Provide the (x, y) coordinate of the cell's center where the given text is located.  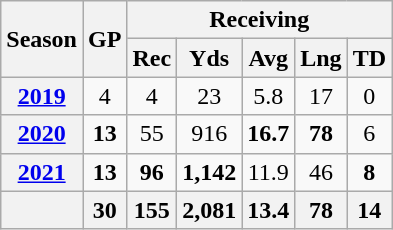
11.9 (268, 172)
16.7 (268, 134)
30 (104, 210)
13.4 (268, 210)
46 (321, 172)
5.8 (268, 96)
GP (104, 39)
8 (369, 172)
2021 (42, 172)
0 (369, 96)
17 (321, 96)
2,081 (210, 210)
14 (369, 210)
TD (369, 58)
Lng (321, 58)
Yds (210, 58)
2019 (42, 96)
155 (152, 210)
2020 (42, 134)
6 (369, 134)
1,142 (210, 172)
Receiving (260, 20)
23 (210, 96)
Avg (268, 58)
96 (152, 172)
916 (210, 134)
55 (152, 134)
Season (42, 39)
Rec (152, 58)
